Output the (x, y) coordinate of the center of the cell containing the given text.  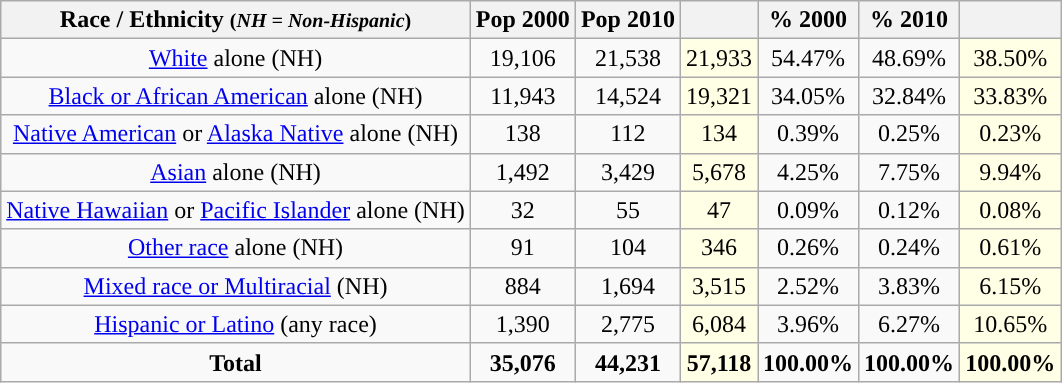
7.75% (910, 172)
47 (718, 210)
0.08% (1010, 210)
35,076 (522, 362)
104 (628, 248)
0.61% (1010, 248)
6,084 (718, 324)
2.52% (808, 286)
0.39% (808, 134)
138 (522, 134)
54.47% (808, 58)
19,106 (522, 58)
5,678 (718, 172)
48.69% (910, 58)
1,492 (522, 172)
3.96% (808, 324)
44,231 (628, 362)
Native American or Alaska Native alone (NH) (236, 134)
0.23% (1010, 134)
884 (522, 286)
3.83% (910, 286)
White alone (NH) (236, 58)
14,524 (628, 96)
Total (236, 362)
55 (628, 210)
2,775 (628, 324)
0.25% (910, 134)
6.15% (1010, 286)
0.12% (910, 210)
32 (522, 210)
0.09% (808, 210)
Asian alone (NH) (236, 172)
6.27% (910, 324)
3,429 (628, 172)
% 2010 (910, 20)
134 (718, 134)
4.25% (808, 172)
1,390 (522, 324)
9.94% (1010, 172)
34.05% (808, 96)
Mixed race or Multiracial (NH) (236, 286)
% 2000 (808, 20)
0.24% (910, 248)
Pop 2000 (522, 20)
112 (628, 134)
346 (718, 248)
11,943 (522, 96)
10.65% (1010, 324)
Race / Ethnicity (NH = Non-Hispanic) (236, 20)
3,515 (718, 286)
21,538 (628, 58)
32.84% (910, 96)
Pop 2010 (628, 20)
Other race alone (NH) (236, 248)
38.50% (1010, 58)
1,694 (628, 286)
Native Hawaiian or Pacific Islander alone (NH) (236, 210)
91 (522, 248)
57,118 (718, 362)
21,933 (718, 58)
Black or African American alone (NH) (236, 96)
Hispanic or Latino (any race) (236, 324)
0.26% (808, 248)
33.83% (1010, 96)
19,321 (718, 96)
